Extract the [X, Y] coordinate from the center of the cell holding the provided text.  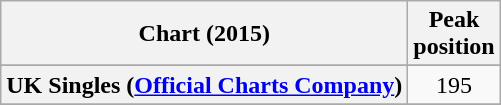
195 [454, 85]
Chart (2015) [204, 34]
UK Singles (Official Charts Company) [204, 85]
Peakposition [454, 34]
